Identify which cell holds the provided text, then report its [x, y] central coordinate. 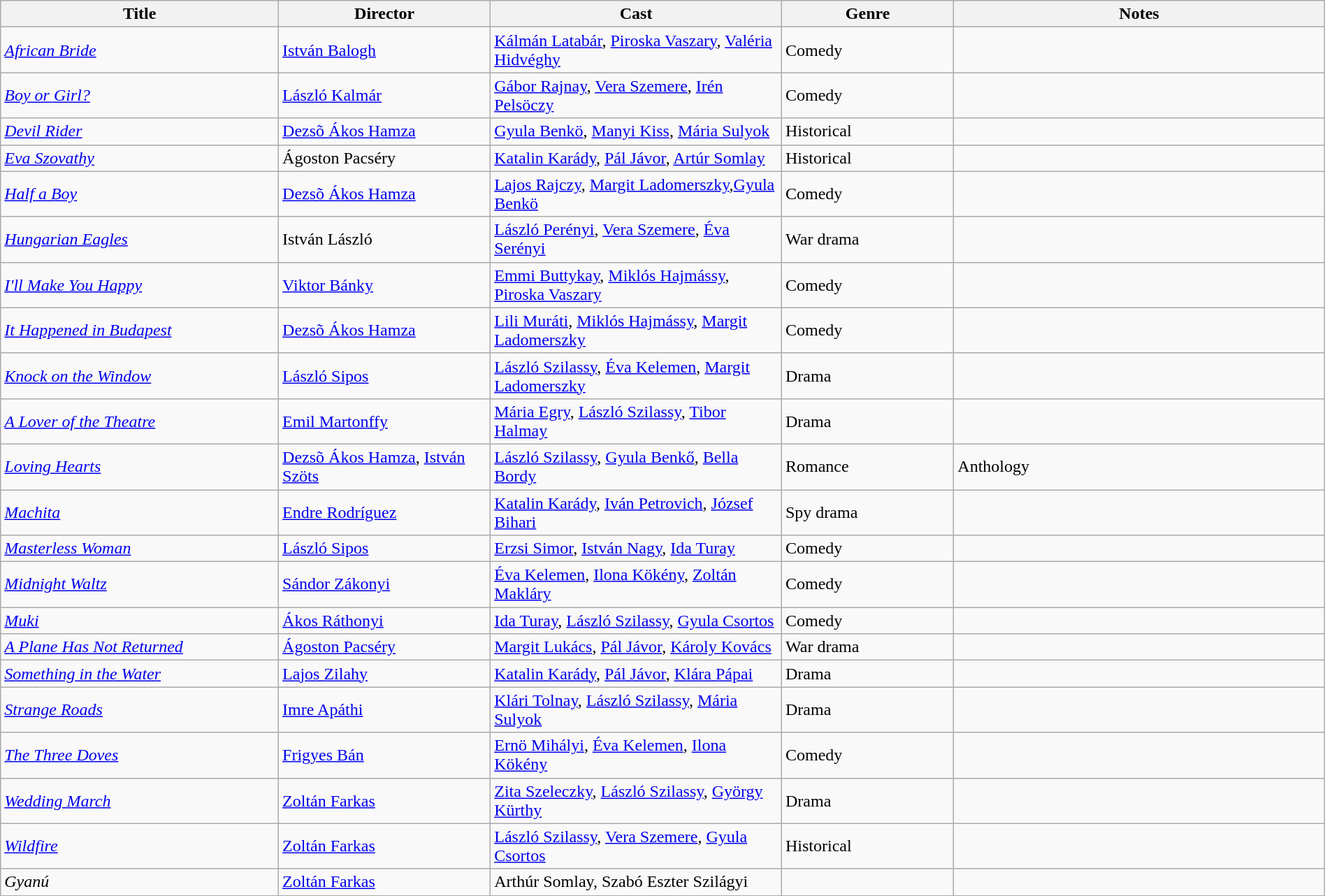
Something in the Water [140, 674]
Title [140, 14]
Emmi Buttykay, Miklós Hajmássy, Piroska Vaszary [636, 285]
I'll Make You Happy [140, 285]
Masterless Woman [140, 549]
Endre Rodríguez [384, 512]
Strange Roads [140, 710]
Anthology [1139, 467]
László Szilassy, Gyula Benkő, Bella Bordy [636, 467]
Katalin Karády, Pál Jávor, Klára Pápai [636, 674]
Half a Boy [140, 194]
It Happened in Budapest [140, 330]
Director [384, 14]
A Plane Has Not Returned [140, 647]
Ida Turay, László Szilassy, Gyula Csortos [636, 621]
Lajos Zilahy [384, 674]
Wedding March [140, 801]
Notes [1139, 14]
Katalin Karády, Pál Jávor, Artúr Somlay [636, 158]
Knock on the Window [140, 376]
Dezsõ Ákos Hamza, István Szöts [384, 467]
Imre Apáthi [384, 710]
Genre [867, 14]
Viktor Bánky [384, 285]
Ákos Ráthonyi [384, 621]
Lili Muráti, Miklós Hajmássy, Margit Ladomerszky [636, 330]
Ernö Mihályi, Éva Kelemen, Ilona Kökény [636, 755]
The Three Doves [140, 755]
A Lover of the Theatre [140, 421]
Gábor Rajnay, Vera Szemere, Irén Pelsöczy [636, 95]
István László [384, 239]
Loving Hearts [140, 467]
Gyula Benkö, Manyi Kiss, Mária Sulyok [636, 131]
Arthúr Somlay, Szabó Eszter Szilágyi [636, 882]
Klári Tolnay, László Szilassy, Mária Sulyok [636, 710]
Muki [140, 621]
Margit Lukács, Pál Jávor, Károly Kovács [636, 647]
Erzsi Simor, István Nagy, Ida Turay [636, 549]
Wildfire [140, 846]
Midnight Waltz [140, 584]
Cast [636, 14]
African Bride [140, 50]
Eva Szovathy [140, 158]
László Szilassy, Vera Szemere, Gyula Csortos [636, 846]
Machita [140, 512]
Kálmán Latabár, Piroska Vaszary, Valéria Hidvéghy [636, 50]
László Kalmár [384, 95]
Sándor Zákonyi [384, 584]
Devil Rider [140, 131]
Boy or Girl? [140, 95]
Hungarian Eagles [140, 239]
Éva Kelemen, Ilona Kökény, Zoltán Makláry [636, 584]
Mária Egry, László Szilassy, Tibor Halmay [636, 421]
Frigyes Bán [384, 755]
Lajos Rajczy, Margit Ladomerszky,Gyula Benkö [636, 194]
Romance [867, 467]
László Szilassy, Éva Kelemen, Margit Ladomerszky [636, 376]
Gyanú [140, 882]
Emil Martonffy [384, 421]
Katalin Karády, Iván Petrovich, József Bihari [636, 512]
Zita Szeleczky, László Szilassy, György Kürthy [636, 801]
István Balogh [384, 50]
Spy drama [867, 512]
László Perényi, Vera Szemere, Éva Serényi [636, 239]
